From the cell containing the given text, extract its center point as [x, y] coordinate. 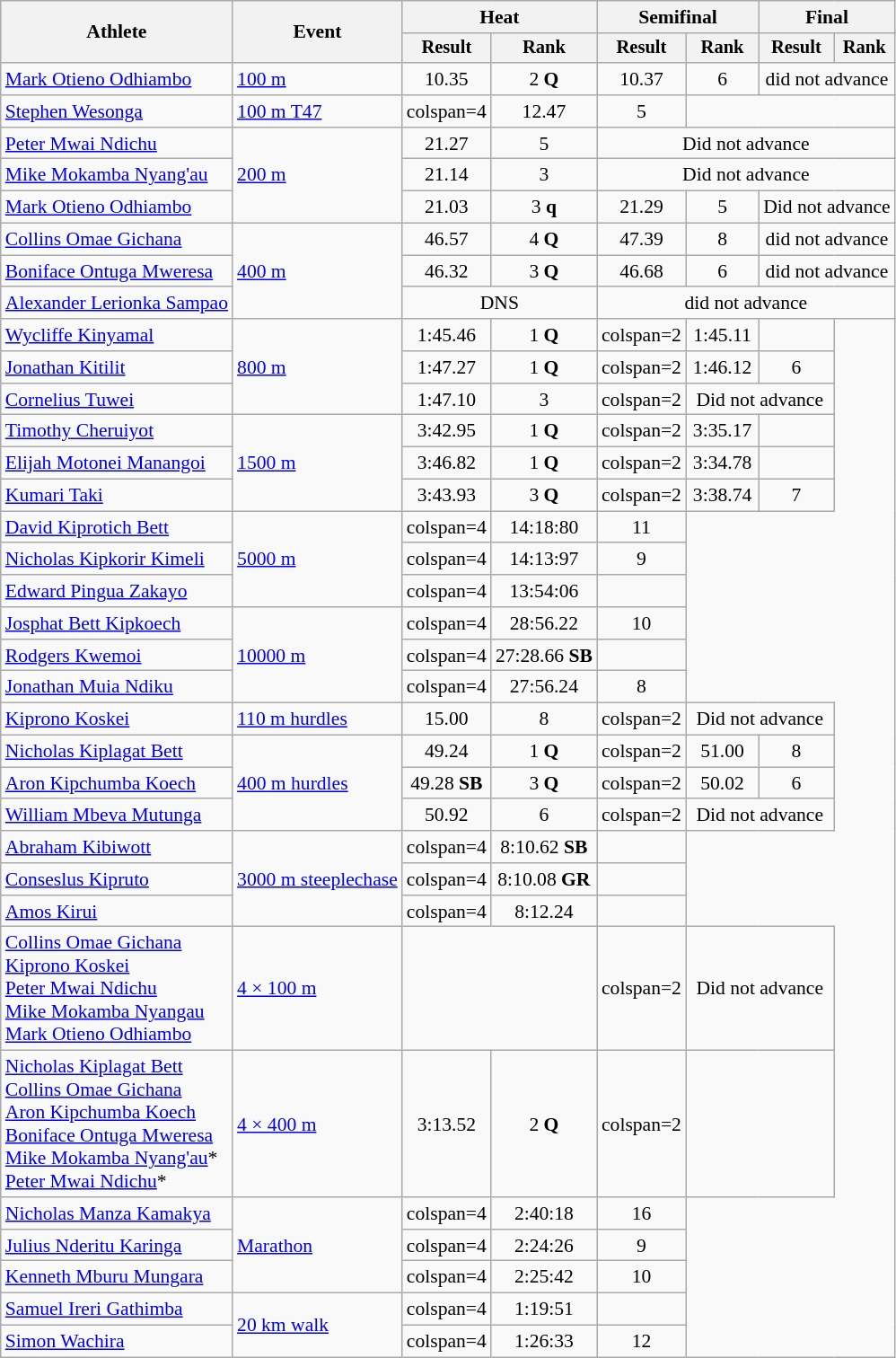
21.14 [447, 175]
3:13.52 [447, 1124]
1:45.46 [447, 335]
Nicholas Kiplagat BettCollins Omae GichanaAron Kipchumba KoechBoniface Ontuga MweresaMike Mokamba Nyang'au*Peter Mwai Ndichu* [117, 1124]
49.28 SB [447, 783]
3:35.17 [722, 431]
400 m hurdles [318, 783]
Edward Pingua Zakayo [117, 591]
1:19:51 [544, 1309]
100 m [318, 79]
Jonathan Muia Ndiku [117, 687]
Abraham Kibiwott [117, 847]
8:10.08 GR [544, 879]
Amos Kirui [117, 912]
DNS [499, 304]
51.00 [722, 752]
Collins Omae Gichana [117, 240]
Timothy Cheruiyot [117, 431]
1:46.12 [722, 367]
3:38.74 [722, 496]
Julius Nderitu Karinga [117, 1246]
46.68 [641, 271]
3:34.78 [722, 463]
21.03 [447, 207]
Marathon [318, 1245]
Athlete [117, 32]
Mike Mokamba Nyang'au [117, 175]
2:24:26 [544, 1246]
3:43.93 [447, 496]
47.39 [641, 240]
Jonathan Kitilit [117, 367]
27:56.24 [544, 687]
3000 m steeplechase [318, 878]
1500 m [318, 463]
13:54:06 [544, 591]
Nicholas Kipkorir Kimeli [117, 560]
1:26:33 [544, 1342]
400 m [318, 271]
49.24 [447, 752]
Wycliffe Kinyamal [117, 335]
14:13:97 [544, 560]
15.00 [447, 719]
Nicholas Manza Kamakya [117, 1213]
Alexander Lerionka Sampao [117, 304]
4 Q [544, 240]
Kumari Taki [117, 496]
110 m hurdles [318, 719]
Kiprono Koskei [117, 719]
Elijah Motonei Manangoi [117, 463]
Simon Wachira [117, 1342]
3:42.95 [447, 431]
46.32 [447, 271]
Conseslus Kipruto [117, 879]
20 km walk [318, 1326]
10.37 [641, 79]
28:56.22 [544, 623]
Final [827, 17]
2:40:18 [544, 1213]
16 [641, 1213]
Heat [499, 17]
27:28.66 SB [544, 656]
Event [318, 32]
1:47.27 [447, 367]
12.47 [544, 111]
12 [641, 1342]
Peter Mwai Ndichu [117, 144]
50.02 [722, 783]
100 m T47 [318, 111]
Collins Omae GichanaKiprono KoskeiPeter Mwai NdichuMike Mokamba NyangauMark Otieno Odhiambo [117, 989]
11 [641, 527]
Cornelius Tuwei [117, 400]
Stephen Wesonga [117, 111]
8:12.24 [544, 912]
William Mbeva Mutunga [117, 816]
3:46.82 [447, 463]
7 [795, 496]
200 m [318, 176]
Nicholas Kiplagat Bett [117, 752]
Rodgers Kwemoi [117, 656]
8:10.62 SB [544, 847]
Aron Kipchumba Koech [117, 783]
10.35 [447, 79]
1:45.11 [722, 335]
10000 m [318, 656]
Samuel Ireri Gathimba [117, 1309]
David Kiprotich Bett [117, 527]
800 m [318, 366]
Boniface Ontuga Mweresa [117, 271]
3 q [544, 207]
21.27 [447, 144]
14:18:80 [544, 527]
Josphat Bett Kipkoech [117, 623]
21.29 [641, 207]
4 × 100 m [318, 989]
5000 m [318, 559]
1:47.10 [447, 400]
Kenneth Mburu Mungara [117, 1277]
50.92 [447, 816]
46.57 [447, 240]
Semifinal [678, 17]
2:25:42 [544, 1277]
4 × 400 m [318, 1124]
